Output the (x, y) coordinate of the center of the cell containing the given text.  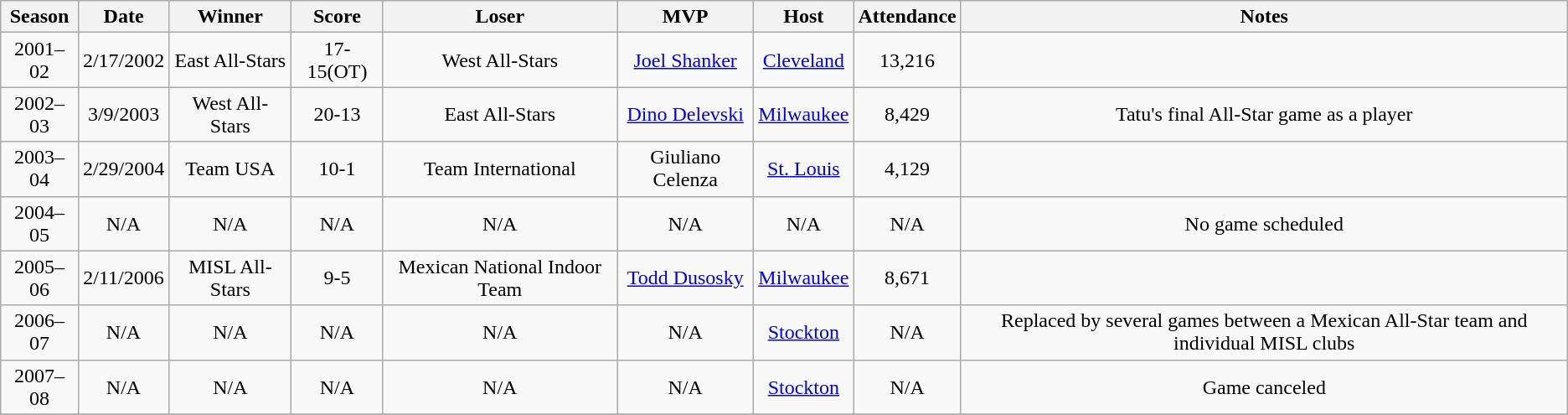
Tatu's final All-Star game as a player (1264, 114)
2007–08 (40, 387)
4,129 (907, 169)
2/11/2006 (123, 278)
20-13 (337, 114)
10-1 (337, 169)
Team USA (230, 169)
Giuliano Celenza (685, 169)
Team International (499, 169)
Host (804, 17)
Todd Dusosky (685, 278)
2/29/2004 (123, 169)
Score (337, 17)
MISL All-Stars (230, 278)
2002–03 (40, 114)
Attendance (907, 17)
Notes (1264, 17)
Date (123, 17)
Dino Delevski (685, 114)
3/9/2003 (123, 114)
2001–02 (40, 60)
Loser (499, 17)
No game scheduled (1264, 223)
Season (40, 17)
2005–06 (40, 278)
Replaced by several games between a Mexican All-Star team and individual MISL clubs (1264, 332)
Winner (230, 17)
MVP (685, 17)
Mexican National Indoor Team (499, 278)
13,216 (907, 60)
2004–05 (40, 223)
17-15(OT) (337, 60)
2/17/2002 (123, 60)
8,429 (907, 114)
Game canceled (1264, 387)
2003–04 (40, 169)
Joel Shanker (685, 60)
8,671 (907, 278)
9-5 (337, 278)
2006–07 (40, 332)
Cleveland (804, 60)
St. Louis (804, 169)
